Scan for the cell matching the given text and deliver its (x, y) coordinate at center. 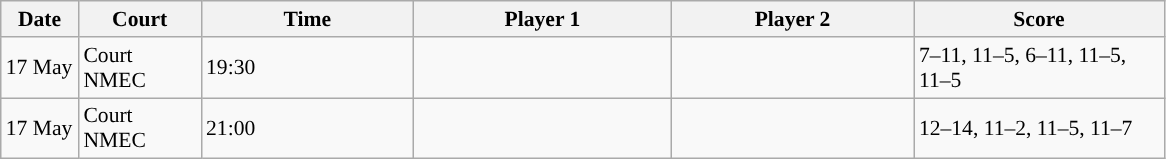
Date (40, 19)
21:00 (308, 128)
12–14, 11–2, 11–5, 11–7 (1039, 128)
Score (1039, 19)
19:30 (308, 68)
Player 2 (792, 19)
Player 1 (543, 19)
7–11, 11–5, 6–11, 11–5, 11–5 (1039, 68)
Time (308, 19)
Court (140, 19)
